Return (x, y) of the center of cell containing provided text 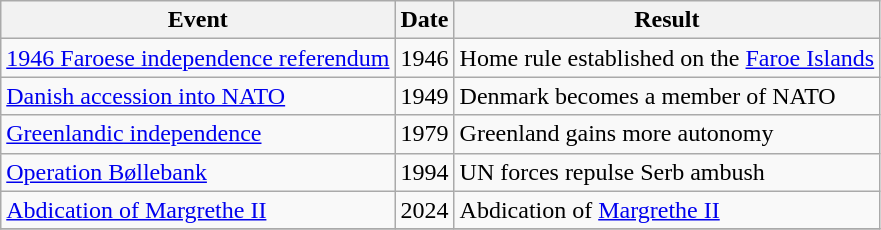
Greenlandic independence (198, 134)
1946 (424, 58)
Event (198, 20)
1994 (424, 172)
2024 (424, 210)
1946 Faroese independence referendum (198, 58)
Danish accession into NATO (198, 96)
UN forces repulse Serb ambush (667, 172)
Home rule established on the Faroe Islands (667, 58)
Result (667, 20)
Date (424, 20)
1949 (424, 96)
1979 (424, 134)
Operation Bøllebank (198, 172)
Denmark becomes a member of NATO (667, 96)
Greenland gains more autonomy (667, 134)
